Scan for the cell matching the given text and deliver its [X, Y] coordinate at center. 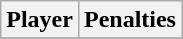
Player [40, 20]
Penalties [130, 20]
